Pinpoint the cell where the given text exists, returning its (x, y) midpoint coordinate. 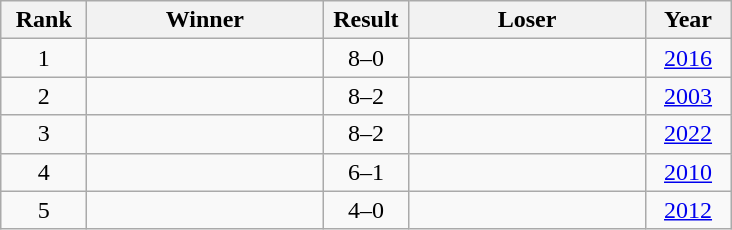
2 (44, 96)
5 (44, 210)
3 (44, 134)
Loser (527, 20)
Year (688, 20)
2012 (688, 210)
4 (44, 172)
Rank (44, 20)
2010 (688, 172)
Result (366, 20)
1 (44, 58)
4–0 (366, 210)
2022 (688, 134)
2016 (688, 58)
6–1 (366, 172)
2003 (688, 96)
Winner (205, 20)
8–0 (366, 58)
